Capture the cell that displays the provided text and extract its [X, Y] central coordinate. 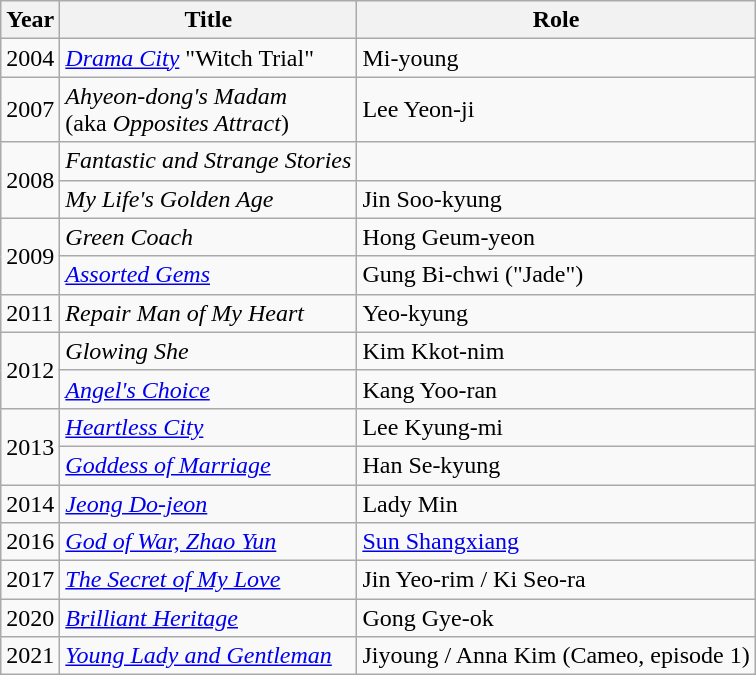
Jin Soo-kyung [556, 199]
Repair Man of My Heart [208, 313]
2011 [30, 313]
Drama City "Witch Trial" [208, 58]
My Life's Golden Age [208, 199]
2008 [30, 180]
Brilliant Heritage [208, 618]
Assorted Gems [208, 275]
Hong Geum-yeon [556, 237]
2012 [30, 370]
Han Se-kyung [556, 465]
2021 [30, 656]
2017 [30, 580]
Yeo-kyung [556, 313]
Role [556, 20]
Glowing She [208, 351]
Title [208, 20]
Lee Yeon-ji [556, 110]
Fantastic and Strange Stories [208, 161]
Mi-young [556, 58]
Kim Kkot-nim [556, 351]
2014 [30, 503]
2009 [30, 256]
2020 [30, 618]
Heartless City [208, 427]
Gong Gye-ok [556, 618]
God of War, Zhao Yun [208, 542]
Jin Yeo-rim / Ki Seo-ra [556, 580]
Ahyeon-dong's Madam (aka Opposites Attract) [208, 110]
Sun Shangxiang [556, 542]
Jeong Do-jeon [208, 503]
Green Coach [208, 237]
Lee Kyung-mi [556, 427]
2013 [30, 446]
Goddess of Marriage [208, 465]
2007 [30, 110]
Year [30, 20]
Angel's Choice [208, 389]
Lady Min [556, 503]
The Secret of My Love [208, 580]
Gung Bi-chwi ("Jade") [556, 275]
2004 [30, 58]
Jiyoung / Anna Kim (Cameo, episode 1) [556, 656]
Kang Yoo-ran [556, 389]
2016 [30, 542]
Young Lady and Gentleman [208, 656]
